Find where the given text appears and provide that cell's center as [x, y] coordinate. 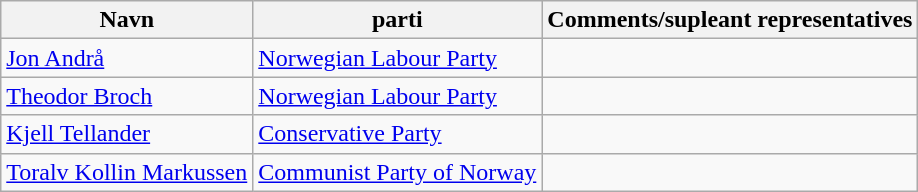
Jon Andrå [127, 58]
parti [398, 20]
Communist Party of Norway [398, 172]
Comments/supleant representatives [730, 20]
Theodor Broch [127, 96]
Navn [127, 20]
Conservative Party [398, 134]
Kjell Tellander [127, 134]
Toralv Kollin Markussen [127, 172]
